Find where the given text appears and provide that cell's center as (x, y) coordinate. 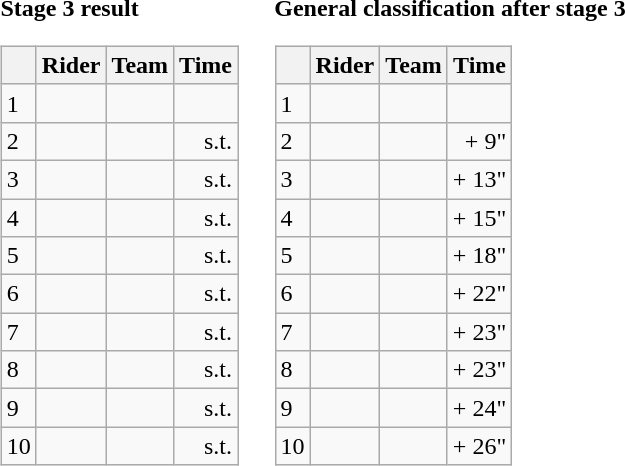
+ 24" (479, 408)
+ 13" (479, 179)
+ 9" (479, 141)
+ 15" (479, 217)
+ 26" (479, 446)
+ 18" (479, 256)
+ 22" (479, 294)
